Output the [X, Y] coordinate of the center of the cell containing the given text.  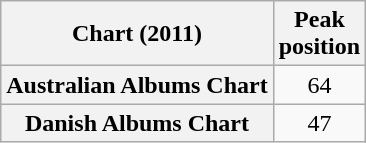
Peakposition [319, 34]
47 [319, 123]
Australian Albums Chart [137, 85]
Danish Albums Chart [137, 123]
Chart (2011) [137, 34]
64 [319, 85]
